Provide the (x, y) coordinate of the cell's center where the given text is located.  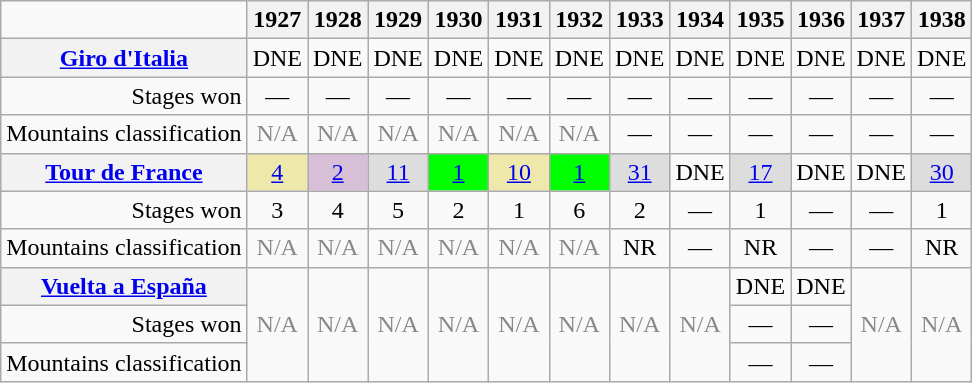
30 (941, 172)
1930 (458, 20)
1928 (338, 20)
1937 (881, 20)
6 (579, 210)
17 (760, 172)
3 (277, 210)
1933 (639, 20)
10 (519, 172)
1929 (398, 20)
1931 (519, 20)
1927 (277, 20)
1934 (700, 20)
11 (398, 172)
Giro d'Italia (124, 58)
Vuelta a España (124, 286)
1938 (941, 20)
1936 (821, 20)
31 (639, 172)
Tour de France (124, 172)
1935 (760, 20)
5 (398, 210)
1932 (579, 20)
